Return the [x, y] coordinate for the center point of the cell that contains the specified text.  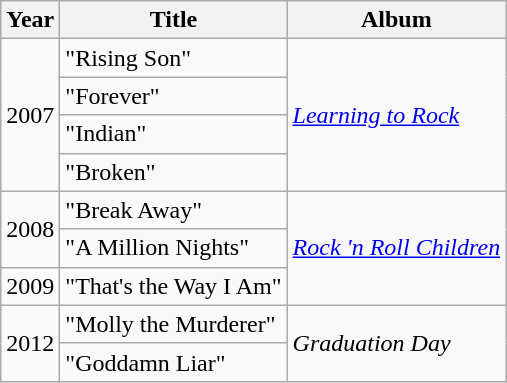
"Indian" [174, 134]
2012 [30, 343]
2009 [30, 286]
2008 [30, 229]
Year [30, 20]
"A Million Nights" [174, 248]
"That's the Way I Am" [174, 286]
"Goddamn Liar" [174, 362]
Graduation Day [396, 343]
"Broken" [174, 172]
Rock 'n Roll Children [396, 248]
"Break Away" [174, 210]
Album [396, 20]
2007 [30, 115]
Title [174, 20]
"Rising Son" [174, 58]
Learning to Rock [396, 115]
"Molly the Murderer" [174, 324]
"Forever" [174, 96]
